Locate the cell with the specified text and output its (X, Y) center coordinate. 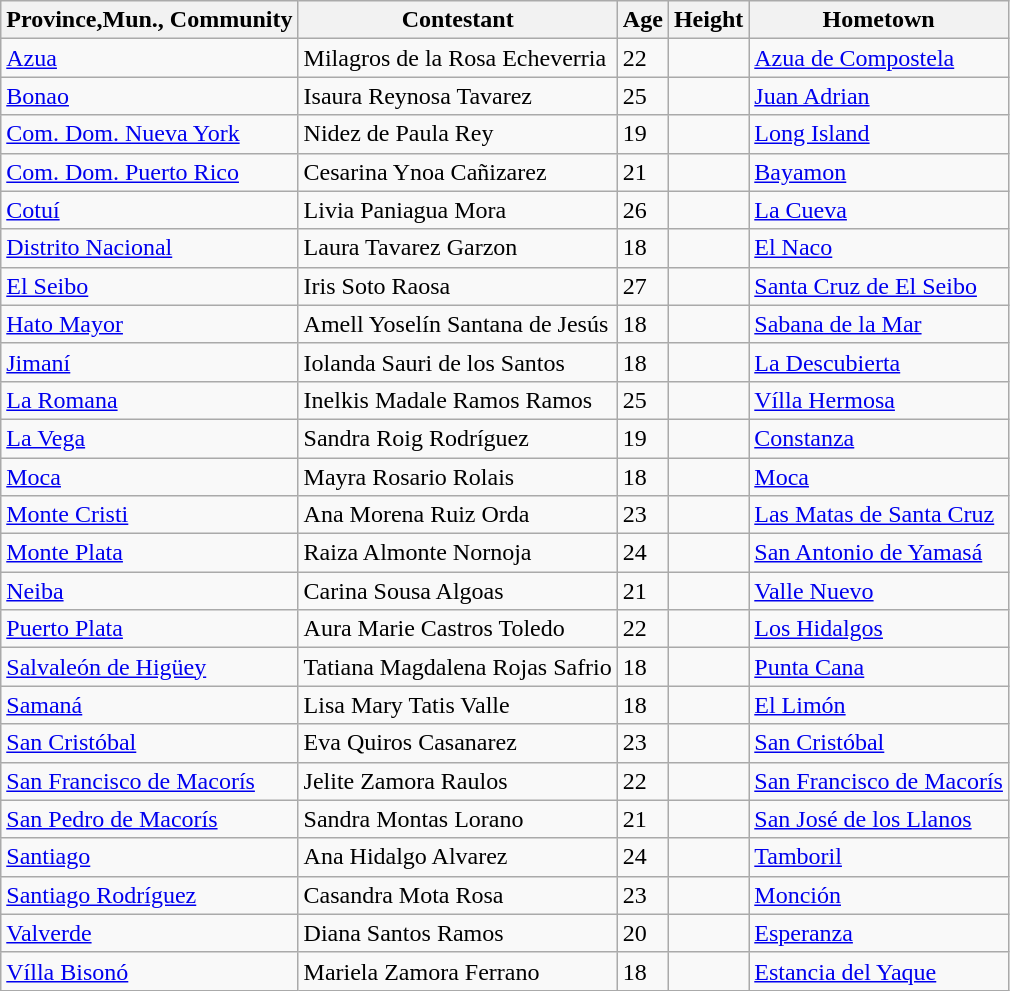
Ana Morena Ruiz Orda (458, 515)
Vílla Hermosa (879, 400)
Iris Soto Raosa (458, 286)
La Vega (150, 438)
Raiza Almonte Nornoja (458, 553)
Contestant (458, 20)
Estancia del Yaque (879, 971)
Jimaní (150, 362)
Milagros de la Rosa Echeverria (458, 58)
20 (642, 933)
La Descubierta (879, 362)
Sandra Montas Lorano (458, 819)
El Seibo (150, 286)
Neiba (150, 591)
Carina Sousa Algoas (458, 591)
Ana Hidalgo Alvarez (458, 857)
San Pedro de Macorís (150, 819)
Jelite Zamora Raulos (458, 781)
Amell Yoselín Santana de Jesús (458, 324)
Bonao (150, 96)
Nidez de Paula Rey (458, 134)
Cotuí (150, 210)
La Romana (150, 400)
Las Matas de Santa Cruz (879, 515)
Los Hidalgos (879, 629)
San Antonio de Yamasá (879, 553)
San José de los Llanos (879, 819)
26 (642, 210)
Province,Mun., Community (150, 20)
Casandra Mota Rosa (458, 895)
Monción (879, 895)
Valle Nuevo (879, 591)
Sabana de la Mar (879, 324)
Santiago Rodríguez (150, 895)
Isaura Reynosa Tavarez (458, 96)
Valverde (150, 933)
Puerto Plata (150, 629)
Hometown (879, 20)
Mariela Zamora Ferrano (458, 971)
Long Island (879, 134)
Punta Cana (879, 667)
Iolanda Sauri de los Santos (458, 362)
Com. Dom. Puerto Rico (150, 172)
Distrito Nacional (150, 248)
Com. Dom. Nueva York (150, 134)
Diana Santos Ramos (458, 933)
Tatiana Magdalena Rojas Safrio (458, 667)
Sandra Roig Rodríguez (458, 438)
Age (642, 20)
El Limón (879, 705)
Hato Mayor (150, 324)
Mayra Rosario Rolais (458, 477)
Azua (150, 58)
Samaná (150, 705)
Monte Cristi (150, 515)
El Naco (879, 248)
Azua de Compostela (879, 58)
Monte Plata (150, 553)
Height (708, 20)
Laura Tavarez Garzon (458, 248)
Lisa Mary Tatis Valle (458, 705)
Salvaleón de Higüey (150, 667)
Eva Quiros Casanarez (458, 743)
27 (642, 286)
La Cueva (879, 210)
Bayamon (879, 172)
Tamboril (879, 857)
Juan Adrian (879, 96)
Esperanza (879, 933)
Vílla Bisonó (150, 971)
Constanza (879, 438)
Santa Cruz de El Seibo (879, 286)
Inelkis Madale Ramos Ramos (458, 400)
Aura Marie Castros Toledo (458, 629)
Santiago (150, 857)
Cesarina Ynoa Cañizarez (458, 172)
Livia Paniagua Mora (458, 210)
